Output the [x, y] coordinate of the center of the cell containing the given text.  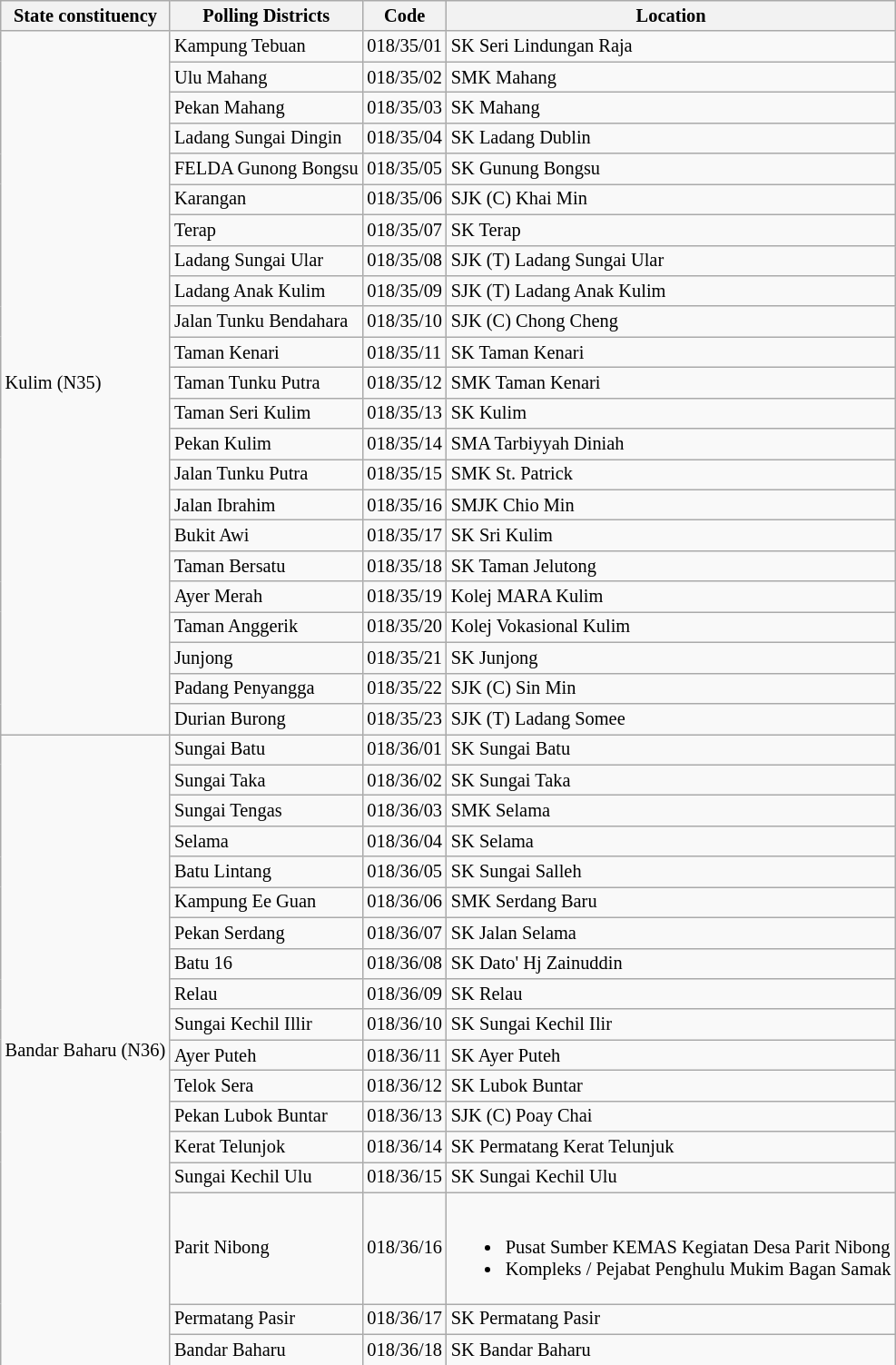
Kolej MARA Kulim [671, 597]
018/35/14 [405, 444]
018/35/17 [405, 535]
SMJK Chio Min [671, 505]
Telok Sera [266, 1085]
018/35/10 [405, 321]
Sungai Batu [266, 749]
SJK (C) Sin Min [671, 688]
Ladang Sungai Dingin [266, 138]
018/36/16 [405, 1248]
Kulim (N35) [85, 382]
SMK Serdang Baru [671, 902]
Selama [266, 841]
Pekan Mahang [266, 107]
018/35/22 [405, 688]
Pusat Sumber KEMAS Kegiatan Desa Parit NibongKompleks / Pejabat Penghulu Mukim Bagan Samak [671, 1248]
018/35/09 [405, 291]
SK Sungai Kechil Ulu [671, 1177]
SK Junjong [671, 658]
018/35/04 [405, 138]
SK Sungai Salleh [671, 872]
018/36/07 [405, 933]
Terap [266, 230]
SMK Taman Kenari [671, 382]
Taman Seri Kulim [266, 413]
Kerat Telunjok [266, 1147]
SK Taman Kenari [671, 352]
018/35/07 [405, 230]
SK Selama [671, 841]
SJK (T) Ladang Somee [671, 718]
018/35/05 [405, 169]
SK Kulim [671, 413]
Pekan Serdang [266, 933]
SK Jalan Selama [671, 933]
Junjong [266, 658]
Ayer Puteh [266, 1055]
Relau [266, 994]
018/36/11 [405, 1055]
SK Taman Jelutong [671, 566]
018/36/15 [405, 1177]
SK Gunung Bongsu [671, 169]
SK Lubok Buntar [671, 1085]
018/36/18 [405, 1350]
SMK Selama [671, 810]
SK Sungai Kechil Ilir [671, 1024]
018/35/23 [405, 718]
018/35/19 [405, 597]
SK Dato' Hj Zainuddin [671, 964]
Karangan [266, 199]
018/35/21 [405, 658]
018/35/01 [405, 46]
Permatang Pasir [266, 1319]
Bandar Baharu (N36) [85, 1050]
Kampung Tebuan [266, 46]
Taman Anggerik [266, 627]
Sungai Tengas [266, 810]
SK Sungai Batu [671, 749]
Jalan Tunku Bendahara [266, 321]
018/36/02 [405, 780]
SK Bandar Baharu [671, 1350]
Ulu Mahang [266, 77]
018/36/13 [405, 1116]
018/35/20 [405, 627]
SK Mahang [671, 107]
Code [405, 15]
018/36/14 [405, 1147]
SJK (C) Khai Min [671, 199]
Padang Penyangga [266, 688]
Jalan Tunku Putra [266, 474]
018/36/06 [405, 902]
018/35/06 [405, 199]
SMK St. Patrick [671, 474]
SK Ayer Puteh [671, 1055]
Batu Lintang [266, 872]
Taman Tunku Putra [266, 382]
SK Terap [671, 230]
Sungai Kechil Ulu [266, 1177]
Jalan Ibrahim [266, 505]
Sungai Kechil Illir [266, 1024]
018/35/12 [405, 382]
Taman Bersatu [266, 566]
018/35/11 [405, 352]
018/36/03 [405, 810]
SMK Mahang [671, 77]
SJK (T) Ladang Anak Kulim [671, 291]
018/35/13 [405, 413]
018/36/04 [405, 841]
Bukit Awi [266, 535]
SK Permatang Pasir [671, 1319]
SK Relau [671, 994]
Ayer Merah [266, 597]
018/36/09 [405, 994]
Pekan Kulim [266, 444]
SK Permatang Kerat Telunjuk [671, 1147]
Pekan Lubok Buntar [266, 1116]
018/35/18 [405, 566]
Polling Districts [266, 15]
Bandar Baharu [266, 1350]
Batu 16 [266, 964]
SK Ladang Dublin [671, 138]
SK Sungai Taka [671, 780]
018/35/08 [405, 261]
Location [671, 15]
018/35/03 [405, 107]
Taman Kenari [266, 352]
SJK (C) Chong Cheng [671, 321]
SK Seri Lindungan Raja [671, 46]
018/36/08 [405, 964]
FELDA Gunong Bongsu [266, 169]
018/35/15 [405, 474]
018/36/12 [405, 1085]
Ladang Sungai Ular [266, 261]
Kampung Ee Guan [266, 902]
Parit Nibong [266, 1248]
Sungai Taka [266, 780]
018/36/01 [405, 749]
SJK (C) Poay Chai [671, 1116]
018/36/17 [405, 1319]
State constituency [85, 15]
Kolej Vokasional Kulim [671, 627]
SJK (T) Ladang Sungai Ular [671, 261]
018/35/02 [405, 77]
Durian Burong [266, 718]
Ladang Anak Kulim [266, 291]
SK Sri Kulim [671, 535]
SMA Tarbiyyah Diniah [671, 444]
018/36/05 [405, 872]
018/36/10 [405, 1024]
018/35/16 [405, 505]
